Find where the given text appears and provide that cell's center as [x, y] coordinate. 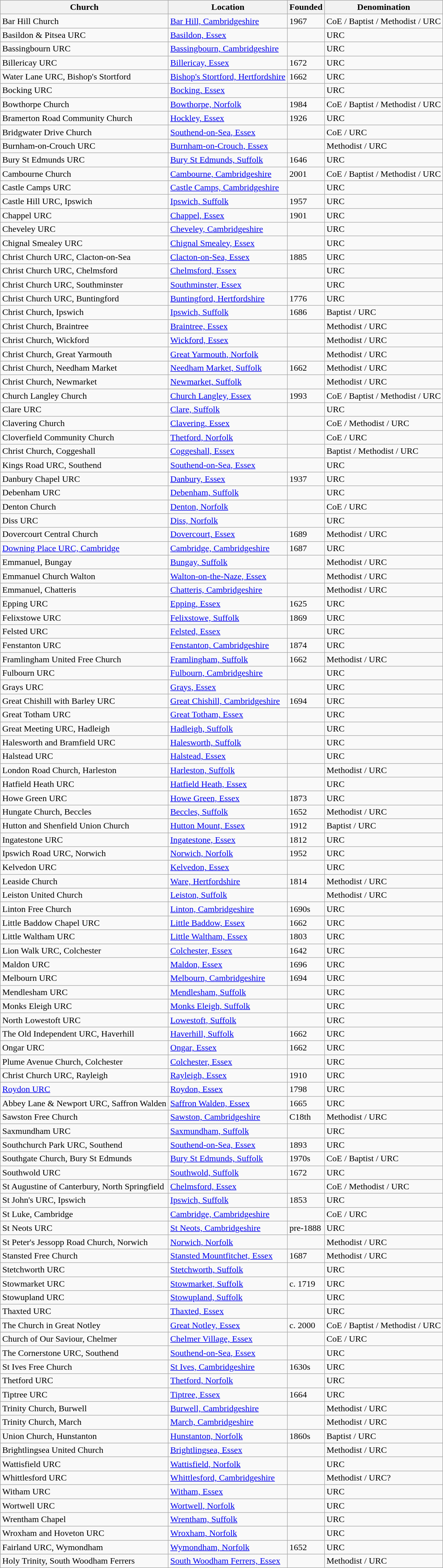
Hunstanton, Norfolk [228, 1436]
Great Chishill with Barley URC [85, 701]
Cambourne Church [85, 174]
Bocking, Essex [228, 90]
Christ Church, Great Yarmouth [85, 354]
Cheveley URC [85, 229]
Whittlesford URC [85, 1478]
The Cornerstone URC, Southend [85, 1353]
C18th [306, 1117]
Thetford URC [85, 1381]
Castle Camps URC [85, 188]
1646 [306, 160]
Grays, Essex [228, 687]
Dovercourt, Essex [228, 534]
Chatteris, Cambridgeshire [228, 590]
Great Chishill, Cambridgeshire [228, 701]
Clavering Church [85, 424]
Sawston Free Church [85, 1117]
Little Baddow, Essex [228, 923]
Lion Walk URC, Colchester [85, 951]
1901 [306, 215]
Southwold URC [85, 1173]
1885 [306, 257]
Wattisfield, Norfolk [228, 1464]
Kings Road URC, Southend [85, 465]
Great Totham, Essex [228, 715]
Fairland URC, Wymondham [85, 1547]
Howe Green, Essex [228, 798]
Bury St Edmunds URC [85, 160]
1957 [306, 202]
1937 [306, 479]
Burnham-on-Crouch URC [85, 146]
South Woodham Ferrers, Essex [228, 1561]
London Road Church, Harleston [85, 770]
Fenstanton URC [85, 645]
Christ Church URC, Rayleigh [85, 1076]
Dovercourt Central Church [85, 534]
Ipswich Road URC, Norwich [85, 854]
Epping, Essex [228, 604]
Hatfield Heath, Essex [228, 784]
Chappel, Essex [228, 215]
Stetchworth URC [85, 1269]
Epping URC [85, 604]
Chignal Smealey URC [85, 243]
Bowthorpe Church [85, 104]
Maldon URC [85, 964]
Hadleigh, Suffolk [228, 729]
St John's URC, Ipswich [85, 1200]
Haverhill, Suffolk [228, 1034]
Leaside Church [85, 881]
Wickford, Essex [228, 340]
Felixstowe URC [85, 618]
Debenham URC [85, 493]
1664 [306, 1395]
Bar Hill Church [85, 21]
Tiptree, Essex [228, 1395]
Braintree, Essex [228, 326]
Ingatestone, Essex [228, 839]
1689 [306, 534]
Clacton-on-Sea, Essex [228, 257]
1893 [306, 1145]
Saxmundham URC [85, 1131]
Great Notley, Essex [228, 1325]
The Old Independent URC, Haverhill [85, 1034]
Downing Place URC, Cambridge [85, 548]
Linton, Cambridgeshire [228, 909]
Fulbourn, Cambridgeshire [228, 673]
Christ Church, Ipswich [85, 312]
Emmanuel, Bungay [85, 562]
Felsted URC [85, 632]
Castle Camps, Cambridgeshire [228, 188]
Tiptree URC [85, 1395]
Debenham, Suffolk [228, 493]
Hatfield Heath URC [85, 784]
Chignal Smealey, Essex [228, 243]
Beccles, Suffolk [228, 812]
Clare, Suffolk [228, 410]
Sawston, Cambridgeshire [228, 1117]
Church [85, 7]
Hutton and Shenfield Union Church [85, 826]
Denomination [384, 7]
Bassingbourn, Cambridgeshire [228, 49]
Stowupland URC [85, 1298]
Kelvedon URC [85, 867]
Plume Avenue Church, Colchester [85, 1062]
2001 [306, 174]
1912 [306, 826]
Stansted Free Church [85, 1256]
1696 [306, 964]
Stansted Mountfitchet, Essex [228, 1256]
St Augustine of Canterbury, North Springfield [85, 1186]
Grays URC [85, 687]
1630s [306, 1367]
Church Langley, Essex [228, 395]
Founded [306, 7]
Trinity Church, March [85, 1422]
Location [228, 7]
Stowmarket, Suffolk [228, 1283]
Ongar, Essex [228, 1048]
Wymondham, Norfolk [228, 1547]
1967 [306, 21]
Chelmer Village, Essex [228, 1339]
Leiston United Church [85, 895]
Southgate Church, Bury St Edmunds [85, 1159]
Stowmarket URC [85, 1283]
Bassingbourn URC [85, 49]
Chappel URC [85, 215]
1642 [306, 951]
Christ Church, Braintree [85, 326]
Rayleigh, Essex [228, 1076]
Bramerton Road Community Church [85, 118]
Baptist / Methodist / URC [384, 451]
Melbourn URC [85, 978]
Christ Church, Coggeshall [85, 451]
Trinity Church, Burwell [85, 1408]
Framlingham United Free Church [85, 659]
Cheveley, Cambridgeshire [228, 229]
Little Baddow Chapel URC [85, 923]
Bar Hill, Cambridgeshire [228, 21]
Howe Green URC [85, 798]
1874 [306, 645]
Walton-on-the-Naze, Essex [228, 576]
Billericay, Essex [228, 63]
1853 [306, 1200]
Fenstanton, Cambridgeshire [228, 645]
St Ives, Cambridgeshire [228, 1367]
Great Yarmouth, Norfolk [228, 354]
Christ Church URC, Buntingford [85, 299]
1873 [306, 798]
Water Lane URC, Bishop's Stortford [85, 77]
Methodist / URC? [384, 1478]
1625 [306, 604]
North Lowestoft URC [85, 1020]
Ware, Hertfordshire [228, 881]
Roydon URC [85, 1089]
1952 [306, 854]
Ingatestone URC [85, 839]
Framlingham, Suffolk [228, 659]
CoE / Baptist / URC [384, 1159]
Needham Market, Suffolk [228, 368]
Southwold, Suffolk [228, 1173]
Billericay URC [85, 63]
Bungay, Suffolk [228, 562]
Basildon, Essex [228, 35]
Church of Our Saviour, Chelmer [85, 1339]
Witham, Essex [228, 1491]
Halesworth, Suffolk [228, 742]
Harleston, Suffolk [228, 770]
Church Langley Church [85, 395]
Maldon, Essex [228, 964]
Christ Church URC, Chelmsford [85, 271]
Newmarket, Suffolk [228, 382]
Clare URC [85, 410]
1970s [306, 1159]
Abbey Lane & Newport URC, Saffron Walden [85, 1103]
Christ Church URC, Clacton-on-Sea [85, 257]
Wroxham, Norfolk [228, 1533]
1984 [306, 104]
1686 [306, 312]
Mendlesham URC [85, 992]
Leiston, Suffolk [228, 895]
Little Waltham, Essex [228, 937]
Wroxham and Hoveton URC [85, 1533]
Christ Church, Needham Market [85, 368]
Diss, Norfolk [228, 520]
Halesworth and Bramfield URC [85, 742]
Stetchworth, Suffolk [228, 1269]
Little Waltham URC [85, 937]
1776 [306, 299]
Hungate Church, Beccles [85, 812]
Danbury Chapel URC [85, 479]
Brightlingsea United Church [85, 1450]
1803 [306, 937]
Denton, Norfolk [228, 507]
St Neots, Cambridgeshire [228, 1228]
Holy Trinity, South Woodham Ferrers [85, 1561]
Halstead URC [85, 756]
Southminster, Essex [228, 285]
Bowthorpe, Norfolk [228, 104]
Fulbourn URC [85, 673]
Stowupland, Suffolk [228, 1298]
Ongar URC [85, 1048]
Cloverfield Community Church [85, 437]
Thaxted URC [85, 1311]
1812 [306, 839]
Mendlesham, Suffolk [228, 992]
Wrentham, Suffolk [228, 1520]
Southchurch Park URC, Southend [85, 1145]
Clavering, Essex [228, 424]
Wortwell, Norfolk [228, 1506]
Cambourne, Cambridgeshire [228, 174]
Melbourn, Cambridgeshire [228, 978]
Emmanuel Church Walton [85, 576]
Emmanuel, Chatteris [85, 590]
1814 [306, 881]
Whittlesford, Cambridgeshire [228, 1478]
1869 [306, 618]
1860s [306, 1436]
Monks Eleigh URC [85, 1006]
Coggeshall, Essex [228, 451]
Christ Church URC, Southminster [85, 285]
Burwell, Cambridgeshire [228, 1408]
Wortwell URC [85, 1506]
Lowestoft, Suffolk [228, 1020]
Wrentham Chapel [85, 1520]
Hutton Mount, Essex [228, 826]
Wattisfield URC [85, 1464]
Diss URC [85, 520]
Hockley, Essex [228, 118]
1926 [306, 118]
Witham URC [85, 1491]
1690s [306, 909]
St Ives Free Church [85, 1367]
Burnham-on-Crouch, Essex [228, 146]
c. 2000 [306, 1325]
St Peter's Jessopp Road Church, Norwich [85, 1242]
Danbury, Essex [228, 479]
Brightlingsea, Essex [228, 1450]
Bishop's Stortford, Hertfordshire [228, 77]
Roydon, Essex [228, 1089]
1665 [306, 1103]
c. 1719 [306, 1283]
Halstead, Essex [228, 756]
Union Church, Hunstanton [85, 1436]
Christ Church, Newmarket [85, 382]
Monks Eleigh, Suffolk [228, 1006]
Denton Church [85, 507]
Bocking URC [85, 90]
1798 [306, 1089]
Felsted, Essex [228, 632]
Kelvedon, Essex [228, 867]
Saxmundham, Suffolk [228, 1131]
Christ Church, Wickford [85, 340]
St Luke, Cambridge [85, 1214]
The Church in Great Notley [85, 1325]
Bridgwater Drive Church [85, 132]
Castle Hill URC, Ipswich [85, 202]
Linton Free Church [85, 909]
Buntingford, Hertfordshire [228, 299]
Basildon & Pitsea URC [85, 35]
March, Cambridgeshire [228, 1422]
pre-1888 [306, 1228]
1993 [306, 395]
Felixstowe, Suffolk [228, 618]
Saffron Walden, Essex [228, 1103]
Great Totham URC [85, 715]
Thaxted, Essex [228, 1311]
St Neots URC [85, 1228]
Great Meeting URC, Hadleigh [85, 729]
1910 [306, 1076]
